Detect which cell encompasses the target text, then output its [X, Y] center coordinate. 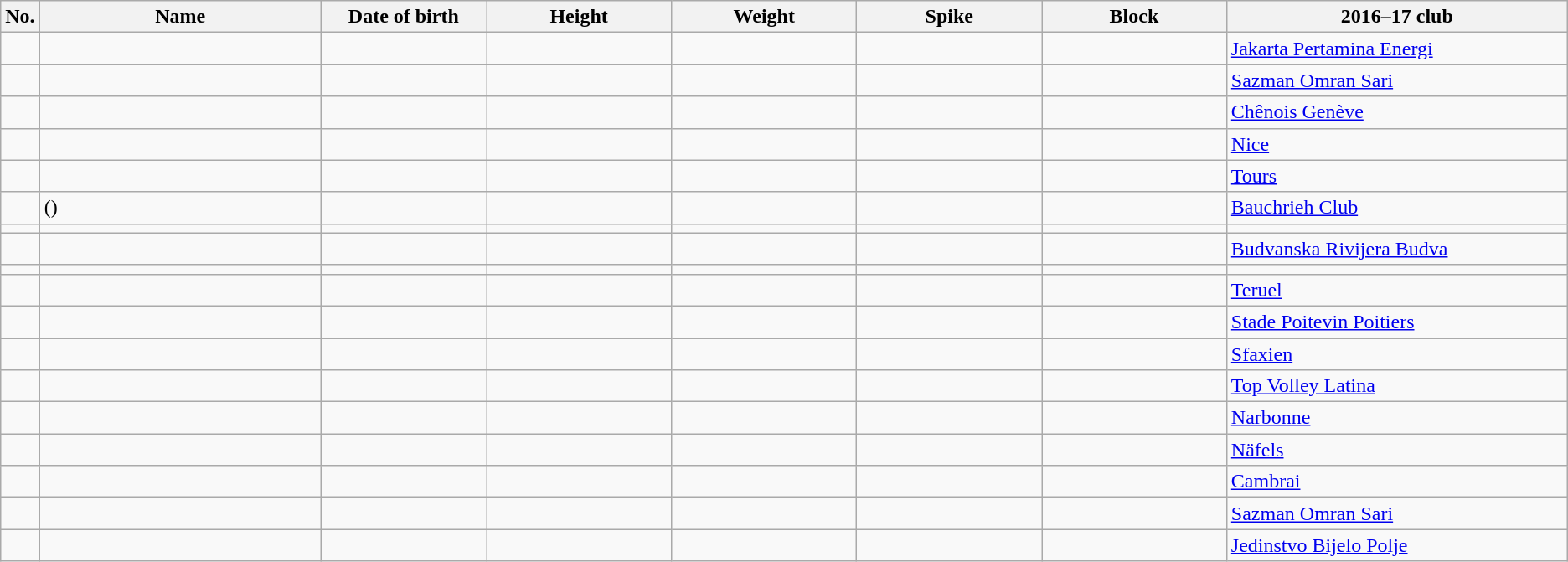
Date of birth [404, 17]
Näfels [1397, 450]
Bauchrieh Club [1397, 208]
Jakarta Pertamina Energi [1397, 49]
() [180, 208]
Stade Poitevin Poitiers [1397, 322]
Jedinstvo Bijelo Polje [1397, 545]
Budvanska Rivijera Budva [1397, 249]
Teruel [1397, 290]
2016–17 club [1397, 17]
No. [20, 17]
Nice [1397, 144]
Block [1134, 17]
Tours [1397, 176]
Narbonne [1397, 418]
Cambrai [1397, 482]
Top Volley Latina [1397, 386]
Name [180, 17]
Weight [764, 17]
Spike [950, 17]
Sfaxien [1397, 354]
Height [578, 17]
Chênois Genève [1397, 112]
